Find where the given text appears and provide that cell's center as [X, Y] coordinate. 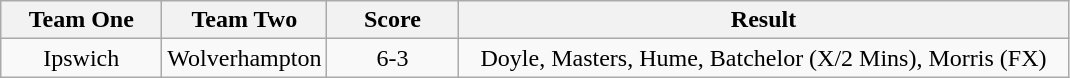
Ipswich [82, 58]
Doyle, Masters, Hume, Batchelor (X/2 Mins), Morris (FX) [764, 58]
Team One [82, 20]
Score [392, 20]
6-3 [392, 58]
Result [764, 20]
Team Two [244, 20]
Wolverhampton [244, 58]
